From the cell containing the given text, extract its center point as [X, Y] coordinate. 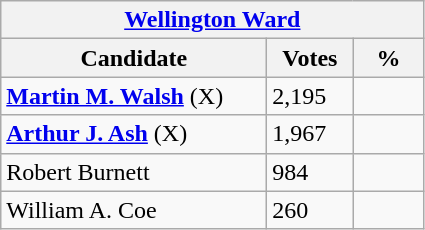
Martin M. Walsh (X) [134, 96]
Candidate [134, 58]
% [388, 58]
984 [310, 172]
260 [310, 210]
Wellington Ward [212, 20]
1,967 [310, 134]
Votes [310, 58]
Arthur J. Ash (X) [134, 134]
2,195 [310, 96]
Robert Burnett [134, 172]
William A. Coe [134, 210]
